Return (x, y) of the center of cell containing provided text 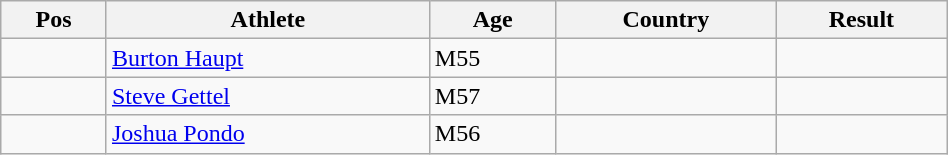
Athlete (268, 20)
Age (492, 20)
Country (666, 20)
Pos (54, 20)
Burton Haupt (268, 58)
Joshua Pondo (268, 134)
M57 (492, 96)
Steve Gettel (268, 96)
M56 (492, 134)
Result (862, 20)
M55 (492, 58)
